Capture the cell that displays the provided text and extract its (x, y) central coordinate. 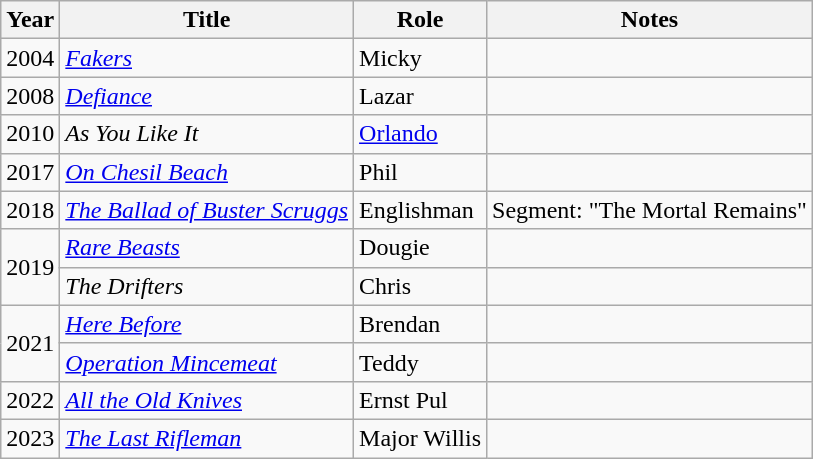
The Ballad of Buster Scruggs (207, 210)
Major Willis (420, 438)
Teddy (420, 362)
2018 (30, 210)
Notes (650, 20)
All the Old Knives (207, 400)
Segment: "The Mortal Remains" (650, 210)
2019 (30, 267)
Orlando (420, 134)
Here Before (207, 324)
Ernst Pul (420, 400)
2010 (30, 134)
Micky (420, 58)
Operation Mincemeat (207, 362)
Title (207, 20)
Dougie (420, 248)
2023 (30, 438)
Year (30, 20)
2017 (30, 172)
2004 (30, 58)
Chris (420, 286)
Defiance (207, 96)
The Last Rifleman (207, 438)
The Drifters (207, 286)
Englishman (420, 210)
As You Like It (207, 134)
On Chesil Beach (207, 172)
Role (420, 20)
Brendan (420, 324)
Phil (420, 172)
Fakers (207, 58)
2022 (30, 400)
2008 (30, 96)
Rare Beasts (207, 248)
Lazar (420, 96)
2021 (30, 343)
